Search for the cell housing the specified text and yield its (x, y) center coordinate. 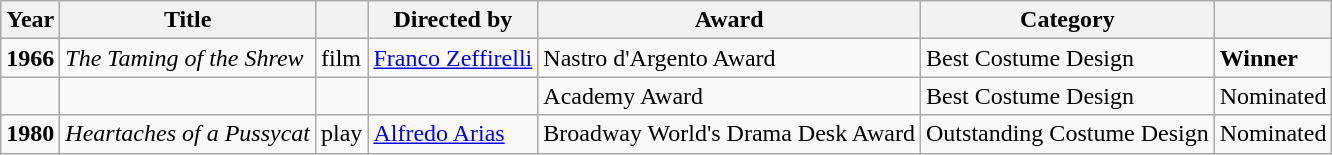
1966 (30, 58)
Broadway World's Drama Desk Award (730, 134)
Title (188, 20)
Nastro d'Argento Award (730, 58)
Alfredo Arias (453, 134)
Directed by (453, 20)
Winner (1273, 58)
Category (1068, 20)
play (341, 134)
film (341, 58)
The Taming of the Shrew (188, 58)
Outstanding Costume Design (1068, 134)
1980 (30, 134)
Franco Zeffirelli (453, 58)
Year (30, 20)
Heartaches of a Pussycat (188, 134)
Academy Award (730, 96)
Award (730, 20)
